Return (x, y) of the center of cell containing provided text 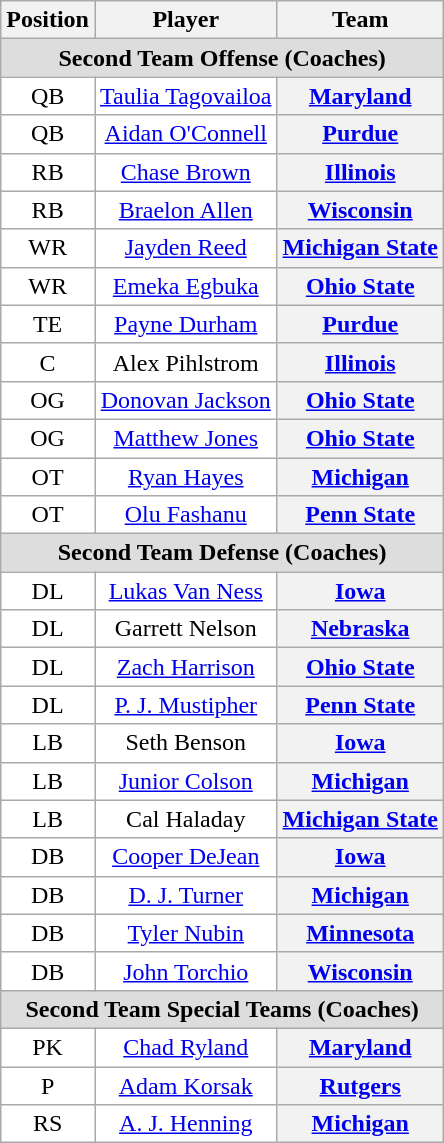
Cooper DeJean (186, 857)
RS (48, 1124)
Nebraska (360, 629)
Second Team Special Teams (Coaches) (222, 1009)
Aidan O'Connell (186, 134)
Adam Korsak (186, 1085)
Chase Brown (186, 172)
Taulia Tagovailoa (186, 96)
Player (186, 20)
Chad Ryland (186, 1047)
P. J. Mustipher (186, 705)
Payne Durham (186, 324)
John Torchio (186, 971)
Jayden Reed (186, 248)
Ryan Hayes (186, 477)
Cal Haladay (186, 819)
Lukas Van Ness (186, 591)
Tyler Nubin (186, 933)
A. J. Henning (186, 1124)
Alex Pihlstrom (186, 362)
PK (48, 1047)
P (48, 1085)
Team (360, 20)
D. J. Turner (186, 895)
Seth Benson (186, 743)
Rutgers (360, 1085)
TE (48, 324)
Donovan Jackson (186, 400)
Zach Harrison (186, 667)
Emeka Egbuka (186, 286)
C (48, 362)
Second Team Offense (Coaches) (222, 58)
Braelon Allen (186, 210)
Second Team Defense (Coaches) (222, 553)
Position (48, 20)
Junior Colson (186, 781)
Garrett Nelson (186, 629)
Matthew Jones (186, 438)
Olu Fashanu (186, 515)
Minnesota (360, 933)
